Detect which cell encompasses the target text, then output its [x, y] center coordinate. 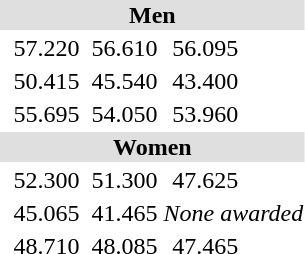
55.695 [46, 114]
54.050 [124, 114]
47.625 [238, 180]
56.610 [124, 48]
Women [152, 147]
57.220 [46, 48]
41.465 [124, 213]
45.065 [46, 213]
51.300 [124, 180]
Men [152, 15]
52.300 [46, 180]
None awarded [234, 213]
50.415 [46, 81]
45.540 [124, 81]
53.960 [238, 114]
43.400 [238, 81]
56.095 [238, 48]
